For the text-containing cell, return its midpoint in (X, Y) coordinate format. 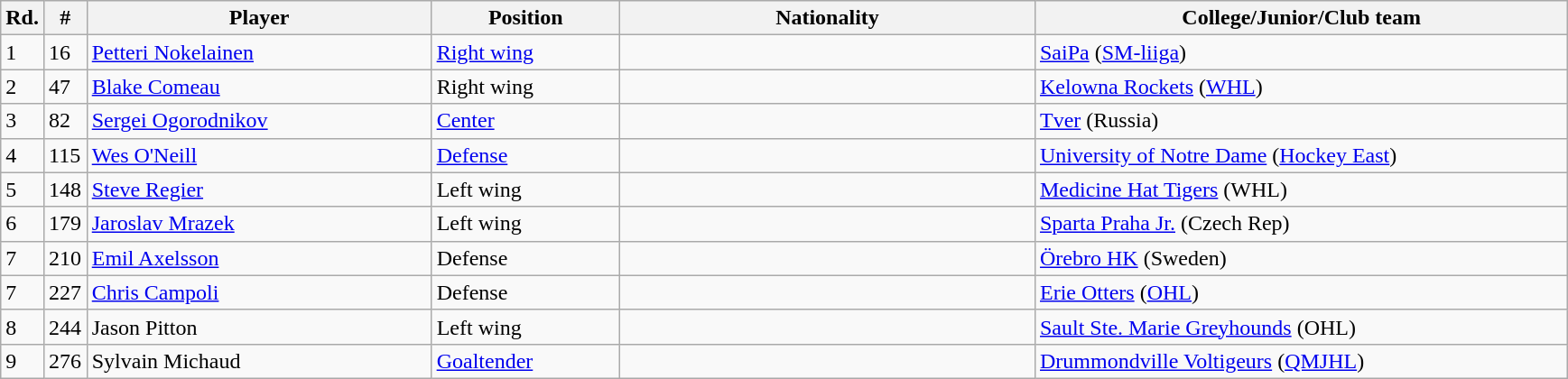
4 (23, 155)
Tver (Russia) (1301, 121)
244 (65, 327)
Petteri Nokelainen (259, 52)
Drummondville Voltigeurs (QMJHL) (1301, 361)
148 (65, 189)
Medicine Hat Tigers (WHL) (1301, 189)
Center (525, 121)
Sergei Ogorodnikov (259, 121)
Position (525, 18)
# (65, 18)
Player (259, 18)
Sparta Praha Jr. (Czech Rep) (1301, 224)
Örebro HK (Sweden) (1301, 258)
SaiPa (SM-liiga) (1301, 52)
16 (65, 52)
College/Junior/Club team (1301, 18)
Blake Comeau (259, 87)
47 (65, 87)
210 (65, 258)
5 (23, 189)
University of Notre Dame (Hockey East) (1301, 155)
Jaroslav Mrazek (259, 224)
Nationality (827, 18)
Jason Pitton (259, 327)
82 (65, 121)
179 (65, 224)
Chris Campoli (259, 292)
115 (65, 155)
6 (23, 224)
Emil Axelsson (259, 258)
2 (23, 87)
Kelowna Rockets (WHL) (1301, 87)
8 (23, 327)
276 (65, 361)
1 (23, 52)
Wes O'Neill (259, 155)
Goaltender (525, 361)
9 (23, 361)
Rd. (23, 18)
227 (65, 292)
Sylvain Michaud (259, 361)
Steve Regier (259, 189)
Erie Otters (OHL) (1301, 292)
3 (23, 121)
Sault Ste. Marie Greyhounds (OHL) (1301, 327)
